Pinpoint the cell where the given text exists, returning its (x, y) midpoint coordinate. 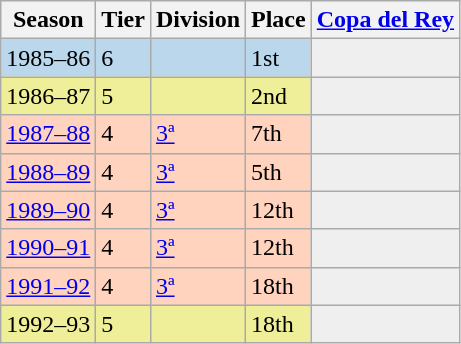
2nd (279, 96)
1992–93 (48, 324)
1st (279, 58)
1987–88 (48, 134)
1989–90 (48, 210)
Tier (124, 20)
Season (48, 20)
5th (279, 172)
1986–87 (48, 96)
1990–91 (48, 248)
1985–86 (48, 58)
7th (279, 134)
1988–89 (48, 172)
Copa del Rey (385, 20)
1991–92 (48, 286)
6 (124, 58)
Division (198, 20)
Place (279, 20)
